Identify which cell holds the provided text, then report its (x, y) central coordinate. 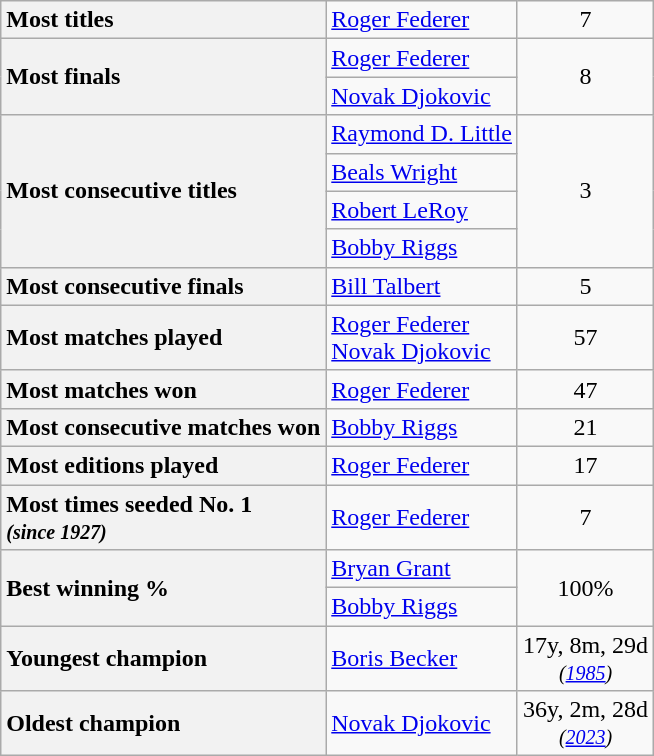
21 (585, 427)
Youngest champion (164, 658)
Raymond D. Little (422, 134)
17 (585, 465)
5 (585, 286)
Boris Becker (422, 658)
Bill Talbert (422, 286)
8 (585, 77)
Roger Federer Novak Djokovic (422, 338)
Beals Wright (422, 172)
Most editions played (164, 465)
Oldest champion (164, 724)
36y, 2m, 28d(2023) (585, 724)
Most finals (164, 77)
3 (585, 191)
Best winning % (164, 588)
Most consecutive matches won (164, 427)
Most times seeded No. 1(since 1927) (164, 516)
Robert LeRoy (422, 210)
Most consecutive finals (164, 286)
17y, 8m, 29d(1985) (585, 658)
47 (585, 389)
Most matches played (164, 338)
Most consecutive titles (164, 191)
Bryan Grant (422, 569)
Most matches won (164, 389)
100% (585, 588)
57 (585, 338)
Most titles (164, 20)
